Output the [x, y] coordinate of the center of the cell containing the given text.  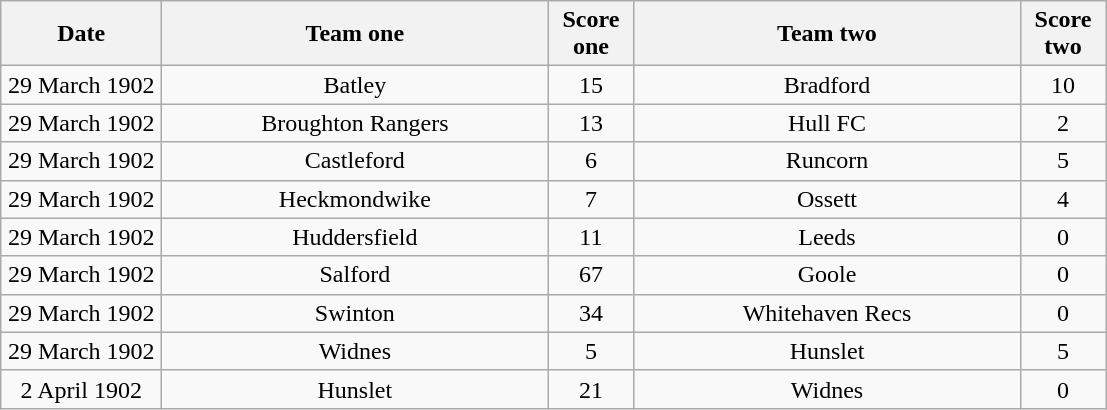
Hull FC [827, 123]
Leeds [827, 237]
13 [591, 123]
Team one [355, 34]
11 [591, 237]
Swinton [355, 313]
21 [591, 389]
Huddersfield [355, 237]
Batley [355, 85]
Castleford [355, 161]
7 [591, 199]
4 [1063, 199]
Score two [1063, 34]
10 [1063, 85]
Score one [591, 34]
2 April 1902 [82, 389]
6 [591, 161]
Date [82, 34]
Team two [827, 34]
Salford [355, 275]
34 [591, 313]
2 [1063, 123]
Heckmondwike [355, 199]
Goole [827, 275]
67 [591, 275]
Runcorn [827, 161]
Broughton Rangers [355, 123]
Whitehaven Recs [827, 313]
15 [591, 85]
Bradford [827, 85]
Ossett [827, 199]
